Locate the cell with the specified text and output its [x, y] center coordinate. 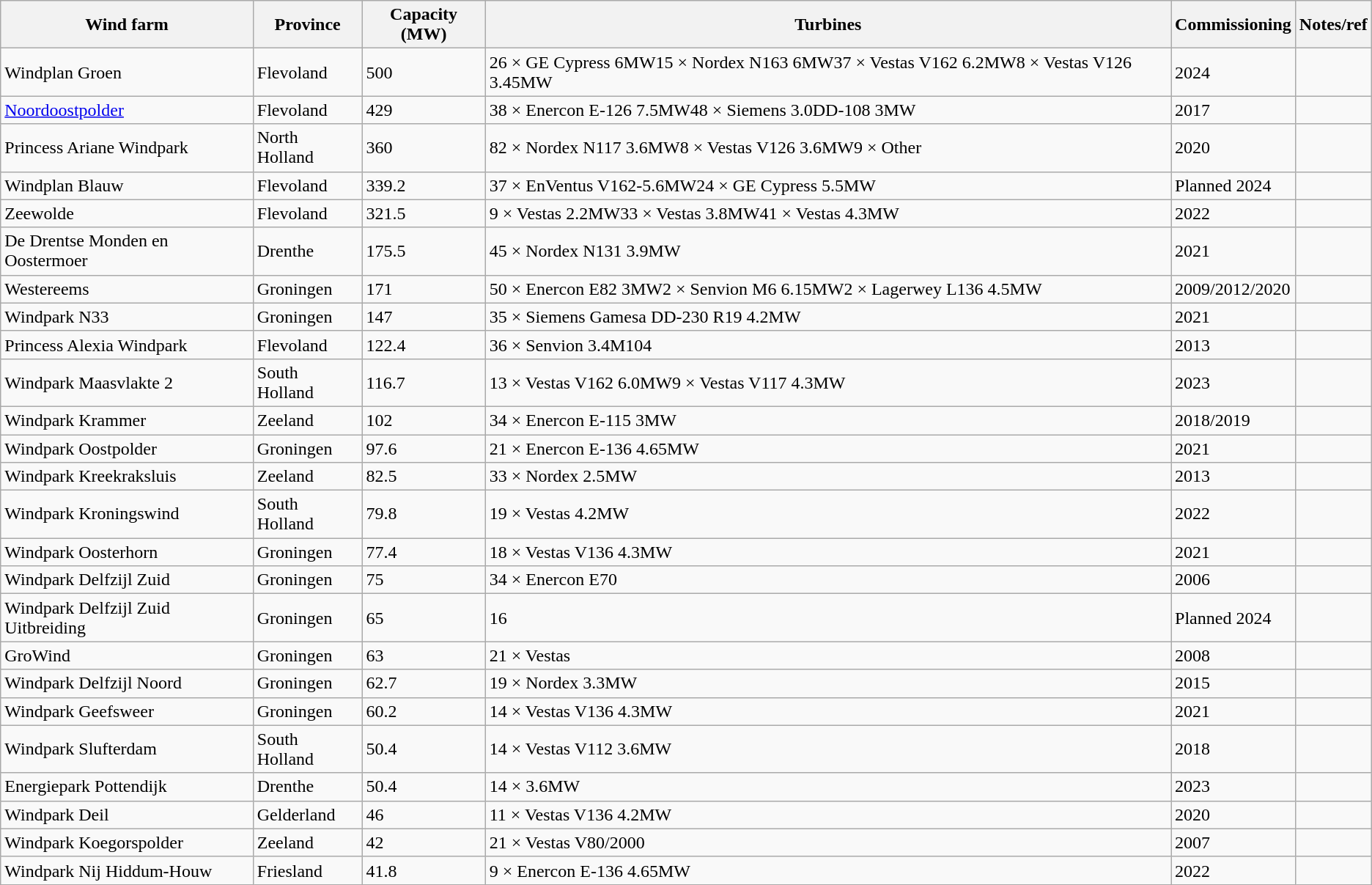
14 × Vestas V136 4.3MW [828, 711]
Zeewolde [128, 213]
Windpark Slufterdam [128, 749]
82 × Nordex N117 3.6MW8 × Vestas V126 3.6MW9 × Other [828, 148]
26 × GE Cypress 6MW15 × Nordex N163 6MW37 × Vestas V162 6.2MW8 × Vestas V126 3.45MW [828, 72]
79.8 [424, 515]
Windpark Kreekraksluis [128, 477]
147 [424, 317]
122.4 [424, 345]
37 × EnVentus V162-5.6MW24 × GE Cypress 5.5MW [828, 186]
Notes/ref [1333, 25]
2006 [1233, 580]
102 [424, 420]
18 × Vestas V136 4.3MW [828, 552]
13 × Vestas V162 6.0MW9 × Vestas V117 4.3MW [828, 383]
41.8 [424, 870]
Turbines [828, 25]
2008 [1233, 656]
Windpark Deil [128, 815]
171 [424, 289]
50 × Enercon E82 3MW2 × Senvion M6 6.15MW2 × Lagerwey L136 4.5MW [828, 289]
11 × Vestas V136 4.2MW [828, 815]
GroWind [128, 656]
77.4 [424, 552]
Windpark Nij Hiddum-Houw [128, 870]
97.6 [424, 448]
360 [424, 148]
429 [424, 110]
34 × Enercon E-115 3MW [828, 420]
19 × Nordex 3.3MW [828, 683]
2018/2019 [1233, 420]
14 × 3.6MW [828, 787]
Windpark Geefsweer [128, 711]
46 [424, 815]
34 × Enercon E70 [828, 580]
175.5 [424, 251]
35 × Siemens Gamesa DD-230 R19 4.2MW [828, 317]
Commissioning [1233, 25]
Windpark Delfzijl Zuid [128, 580]
De Drentse Monden en Oostermoer [128, 251]
500 [424, 72]
60.2 [424, 711]
Wind farm [128, 25]
63 [424, 656]
45 × Nordex N131 3.9MW [828, 251]
14 × Vestas V112 3.6MW [828, 749]
82.5 [424, 477]
2009/2012/2020 [1233, 289]
Windpark Maasvlakte 2 [128, 383]
9 × Vestas 2.2MW33 × Vestas 3.8MW41 × Vestas 4.3MW [828, 213]
16 [828, 617]
21 × Enercon E-136 4.65MW [828, 448]
Princess Alexia Windpark [128, 345]
Capacity (MW) [424, 25]
21 × Vestas [828, 656]
Princess Ariane Windpark [128, 148]
2024 [1233, 72]
9 × Enercon E-136 4.65MW [828, 870]
38 × Enercon E-126 7.5MW48 × Siemens 3.0DD-108 3MW [828, 110]
116.7 [424, 383]
Province [308, 25]
Windpark Delfzijl Noord [128, 683]
33 × Nordex 2.5MW [828, 477]
Windpark N33 [128, 317]
Windplan Blauw [128, 186]
Gelderland [308, 815]
Windpark Krammer [128, 420]
Windpark Oostpolder [128, 448]
North Holland [308, 148]
Windplan Groen [128, 72]
Friesland [308, 870]
339.2 [424, 186]
42 [424, 842]
Windpark Kroningswind [128, 515]
2015 [1233, 683]
2007 [1233, 842]
2018 [1233, 749]
2017 [1233, 110]
62.7 [424, 683]
Noordoostpolder [128, 110]
321.5 [424, 213]
Windpark Oosterhorn [128, 552]
Windpark Delfzijl Zuid Uitbreiding [128, 617]
19 × Vestas 4.2MW [828, 515]
36 × Senvion 3.4M104 [828, 345]
21 × Vestas V80/2000 [828, 842]
65 [424, 617]
Energiepark Pottendijk [128, 787]
Windpark Koegorspolder [128, 842]
75 [424, 580]
Westereems [128, 289]
